Detect which cell encompasses the target text, then output its (X, Y) center coordinate. 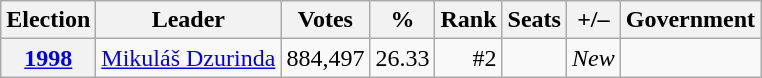
#2 (468, 58)
Election (48, 20)
Votes (326, 20)
Leader (188, 20)
+/– (593, 20)
% (402, 20)
Government (690, 20)
26.33 (402, 58)
1998 (48, 58)
New (593, 58)
Rank (468, 20)
Mikuláš Dzurinda (188, 58)
Seats (534, 20)
884,497 (326, 58)
